Provide the [x, y] coordinate of the cell's center where the given text is located.  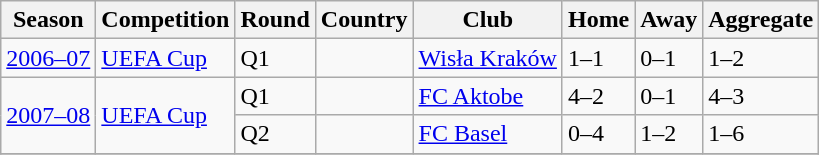
1–6 [761, 134]
Q2 [275, 134]
Club [488, 20]
Country [364, 20]
Round [275, 20]
Aggregate [761, 20]
Wisła Kraków [488, 58]
4–2 [598, 96]
0–4 [598, 134]
Away [669, 20]
Competition [166, 20]
2006–07 [48, 58]
4–3 [761, 96]
Home [598, 20]
2007–08 [48, 115]
Season [48, 20]
FC Basel [488, 134]
1–1 [598, 58]
FC Aktobe [488, 96]
